Detect which cell encompasses the target text, then output its [X, Y] center coordinate. 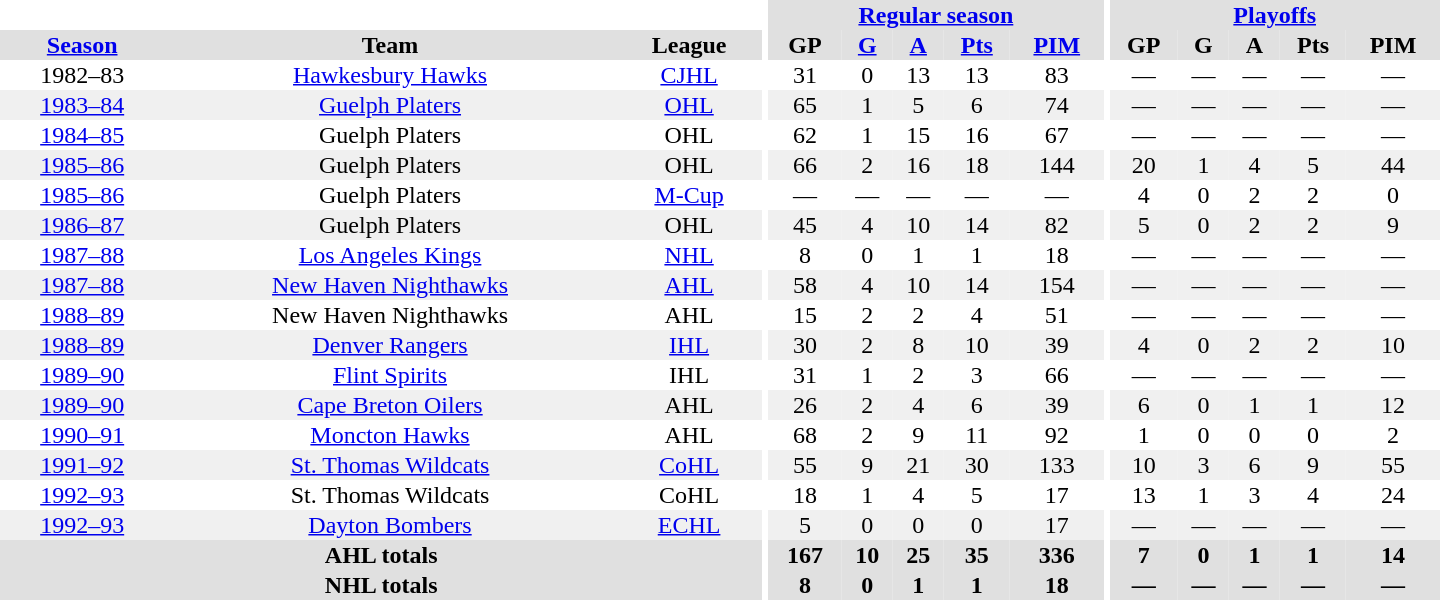
65 [805, 105]
82 [1057, 225]
League [690, 45]
Regular season [936, 15]
Dayton Bombers [390, 525]
336 [1057, 555]
45 [805, 225]
44 [1393, 165]
11 [977, 435]
144 [1057, 165]
Cape Breton Oilers [390, 405]
1991–92 [82, 465]
74 [1057, 105]
ECHL [690, 525]
58 [805, 285]
Moncton Hawks [390, 435]
1983–84 [82, 105]
NHL [690, 255]
7 [1144, 555]
CJHL [690, 75]
25 [918, 555]
92 [1057, 435]
Playoffs [1274, 15]
26 [805, 405]
167 [805, 555]
68 [805, 435]
Hawkesbury Hawks [390, 75]
12 [1393, 405]
1982–83 [82, 75]
83 [1057, 75]
35 [977, 555]
Denver Rangers [390, 345]
1986–87 [82, 225]
62 [805, 135]
Flint Spirits [390, 375]
Los Angeles Kings [390, 255]
154 [1057, 285]
Season [82, 45]
1984–85 [82, 135]
24 [1393, 495]
NHL totals [381, 585]
20 [1144, 165]
21 [918, 465]
133 [1057, 465]
Team [390, 45]
51 [1057, 315]
67 [1057, 135]
M-Cup [690, 195]
1990–91 [82, 435]
AHL totals [381, 555]
